Scan for the cell matching the given text and deliver its [X, Y] coordinate at center. 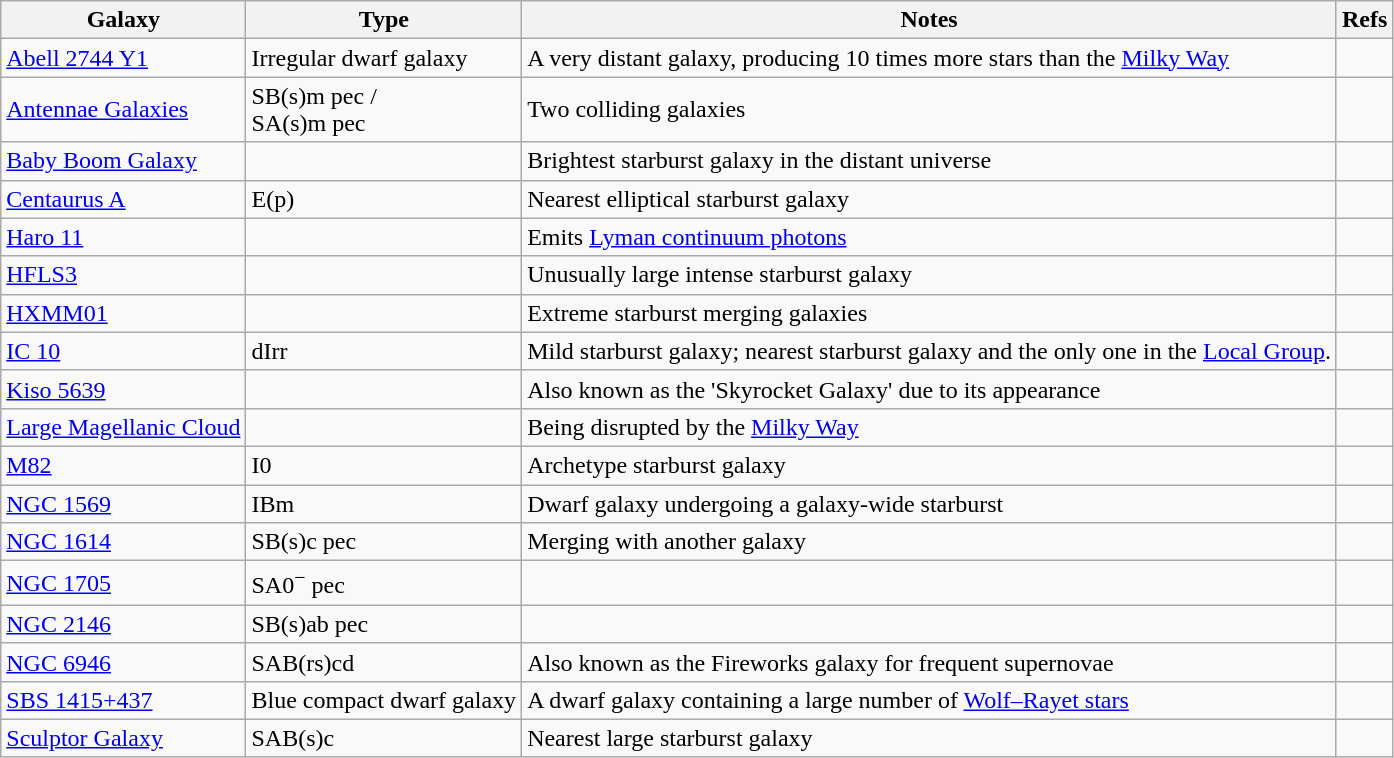
SAB(rs)cd [384, 662]
IC 10 [124, 351]
Dwarf galaxy undergoing a galaxy-wide starburst [930, 503]
NGC 2146 [124, 624]
dIrr [384, 351]
Also known as the Fireworks galaxy for frequent supernovae [930, 662]
Haro 11 [124, 237]
Centaurus A [124, 199]
NGC 1705 [124, 584]
Also known as the 'Skyrocket Galaxy' due to its appearance [930, 389]
Antennae Galaxies [124, 110]
Large Magellanic Cloud [124, 427]
A dwarf galaxy containing a large number of Wolf–Rayet stars [930, 700]
SB(s)c pec [384, 542]
Notes [930, 20]
Refs [1364, 20]
Brightest starburst galaxy in the distant universe [930, 161]
M82 [124, 465]
Emits Lyman continuum photons [930, 237]
Unusually large intense starburst galaxy [930, 275]
SA0− pec [384, 584]
SBS 1415+437 [124, 700]
SAB(s)c [384, 738]
Abell 2744 Y1 [124, 58]
IBm [384, 503]
Extreme starburst merging galaxies [930, 313]
Nearest large starburst galaxy [930, 738]
NGC 1569 [124, 503]
Being disrupted by the Milky Way [930, 427]
HXMM01 [124, 313]
E(p) [384, 199]
Kiso 5639 [124, 389]
Galaxy [124, 20]
Mild starburst galaxy; nearest starburst galaxy and the only one in the Local Group. [930, 351]
Irregular dwarf galaxy [384, 58]
I0 [384, 465]
Baby Boom Galaxy [124, 161]
Archetype starburst galaxy [930, 465]
Two colliding galaxies [930, 110]
NGC 6946 [124, 662]
Merging with another galaxy [930, 542]
SB(s)ab pec [384, 624]
HFLS3 [124, 275]
Sculptor Galaxy [124, 738]
Nearest elliptical starburst galaxy [930, 199]
A very distant galaxy, producing 10 times more stars than the Milky Way [930, 58]
Type [384, 20]
Blue compact dwarf galaxy [384, 700]
NGC 1614 [124, 542]
SB(s)m pec /SA(s)m pec [384, 110]
